Return [x, y] of the center of cell containing provided text 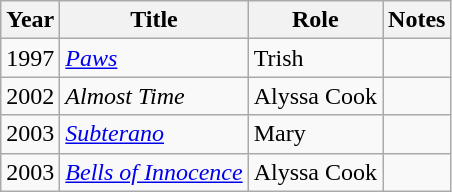
Notes [417, 20]
Year [30, 20]
Mary [315, 134]
2002 [30, 96]
Paws [154, 58]
Subterano [154, 134]
Role [315, 20]
1997 [30, 58]
Title [154, 20]
Trish [315, 58]
Bells of Innocence [154, 172]
Almost Time [154, 96]
